Find where the given text appears and provide that cell's center as [X, Y] coordinate. 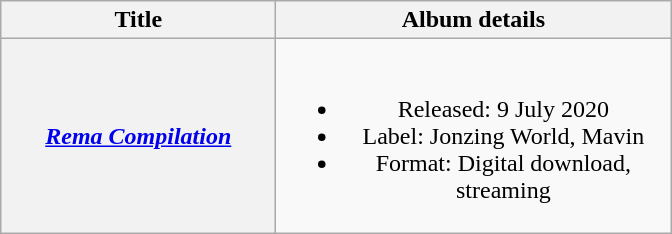
Rema Compilation [138, 136]
Released: 9 July 2020Label: Jonzing World, MavinFormat: Digital download, streaming [474, 136]
Title [138, 20]
Album details [474, 20]
